Determine the [X, Y] coordinate at the center of the cell enclosing the given text.  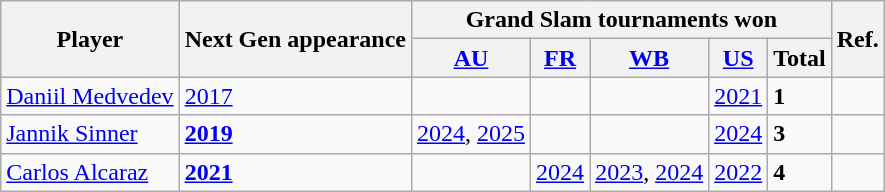
Next Gen appearance [295, 39]
Carlos Alcaraz [90, 172]
1 [800, 96]
WB [650, 58]
2017 [295, 96]
Ref. [858, 39]
Daniil Medvedev [90, 96]
2024, 2025 [470, 134]
4 [800, 172]
US [738, 58]
Jannik Sinner [90, 134]
Total [800, 58]
2023, 2024 [650, 172]
3 [800, 134]
Player [90, 39]
2022 [738, 172]
AU [470, 58]
2019 [295, 134]
FR [560, 58]
Grand Slam tournaments won [621, 20]
